Extract the (X, Y) coordinate from the center of the cell holding the provided text.  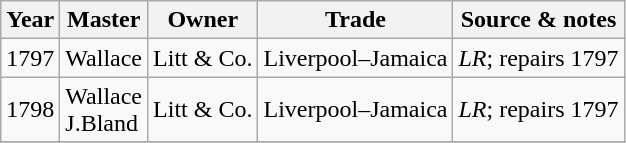
WallaceJ.Bland (104, 110)
Year (30, 20)
1797 (30, 58)
Wallace (104, 58)
Owner (203, 20)
Trade (356, 20)
1798 (30, 110)
Source & notes (538, 20)
Master (104, 20)
